Return the [x, y] coordinate for the center point of the cell that contains the specified text.  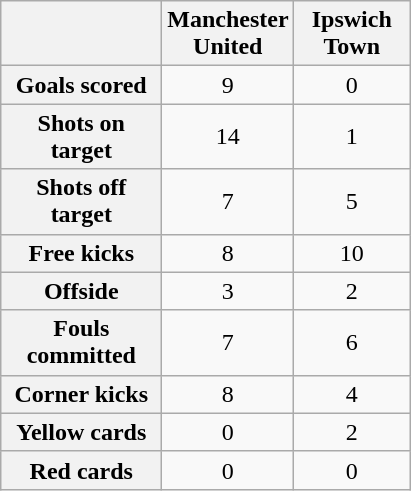
6 [352, 342]
4 [352, 394]
10 [352, 253]
Corner kicks [82, 394]
5 [352, 202]
Manchester United [228, 34]
Goals scored [82, 85]
Fouls committed [82, 342]
9 [228, 85]
Ipswich Town [352, 34]
Shots on target [82, 136]
Red cards [82, 470]
Shots off target [82, 202]
3 [228, 291]
Yellow cards [82, 432]
Offside [82, 291]
14 [228, 136]
1 [352, 136]
Free kicks [82, 253]
